Output the [x, y] coordinate of the center of the cell containing the given text.  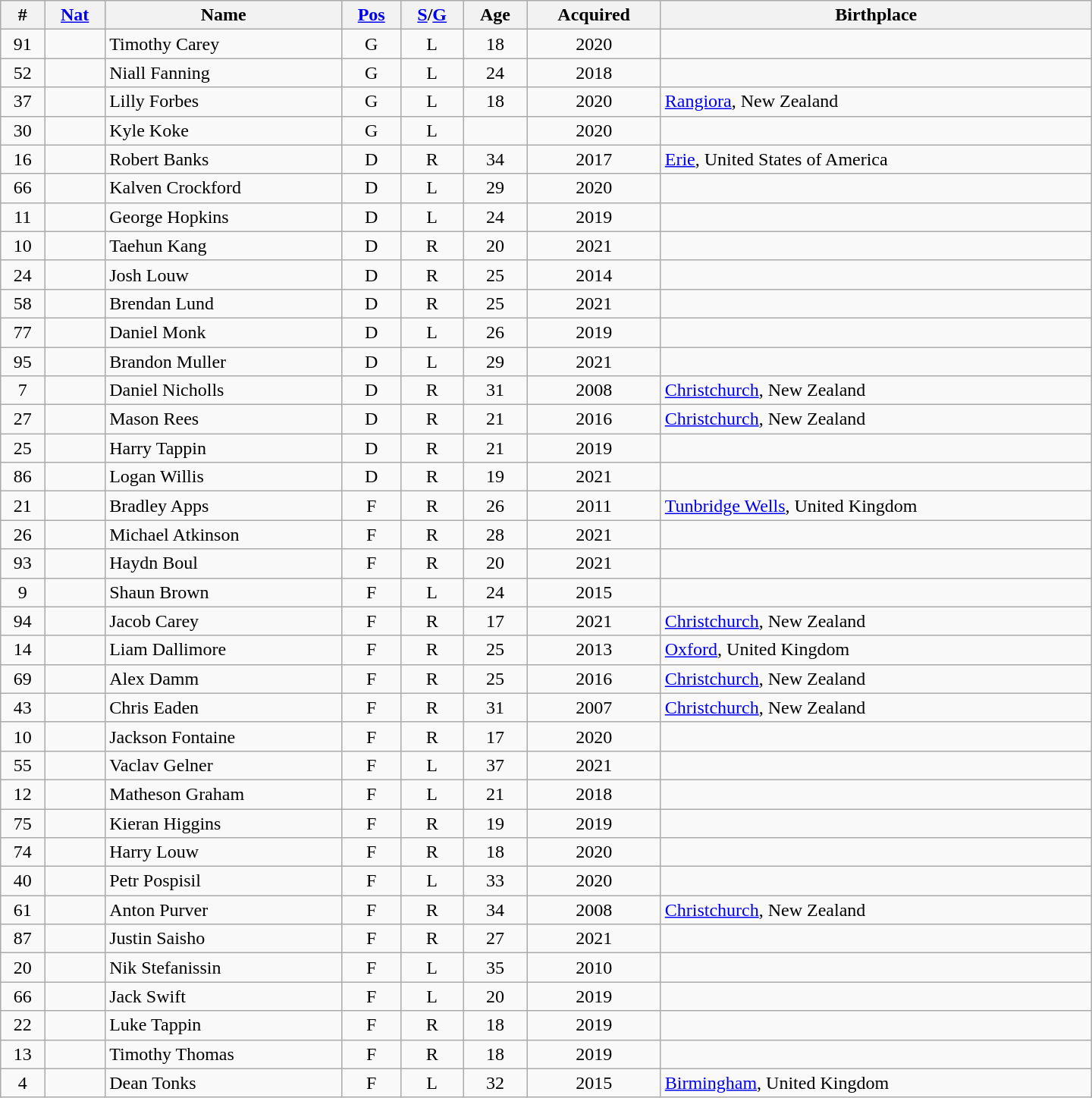
13 [23, 1054]
12 [23, 794]
87 [23, 939]
George Hopkins [224, 217]
Daniel Nicholls [224, 391]
94 [23, 621]
Vaclav Gelner [224, 765]
2017 [594, 159]
Nat [75, 15]
86 [23, 477]
Lilly Forbes [224, 102]
Acquired [594, 15]
2010 [594, 968]
Brendan Lund [224, 303]
32 [495, 1083]
Justin Saisho [224, 939]
55 [23, 765]
4 [23, 1083]
Timothy Carey [224, 44]
Shaun Brown [224, 592]
61 [23, 910]
75 [23, 823]
Niall Fanning [224, 73]
33 [495, 881]
Rangiora, New Zealand [876, 102]
2013 [594, 650]
Birthplace [876, 15]
Taehun Kang [224, 246]
Nik Stefanissin [224, 968]
11 [23, 217]
28 [495, 535]
# [23, 15]
Robert Banks [224, 159]
Jack Swift [224, 996]
Jacob Carey [224, 621]
Michael Atkinson [224, 535]
Chris Eaden [224, 707]
Harry Tappin [224, 448]
Kalven Crockford [224, 188]
16 [23, 159]
Liam Dallimore [224, 650]
Haydn Boul [224, 563]
Oxford, United Kingdom [876, 650]
Bradley Apps [224, 506]
Luke Tappin [224, 1025]
Brandon Muller [224, 362]
Mason Rees [224, 419]
9 [23, 592]
Tunbridge Wells, United Kingdom [876, 506]
Petr Pospisil [224, 881]
Dean Tonks [224, 1083]
Jackson Fontaine [224, 736]
S/G [432, 15]
2011 [594, 506]
Josh Louw [224, 274]
74 [23, 852]
52 [23, 73]
91 [23, 44]
Erie, United States of America [876, 159]
14 [23, 650]
Name [224, 15]
35 [495, 968]
Birmingham, United Kingdom [876, 1083]
Pos [372, 15]
Kyle Koke [224, 130]
Matheson Graham [224, 794]
22 [23, 1025]
2014 [594, 274]
2007 [594, 707]
95 [23, 362]
Daniel Monk [224, 332]
43 [23, 707]
40 [23, 881]
30 [23, 130]
93 [23, 563]
Timothy Thomas [224, 1054]
Kieran Higgins [224, 823]
58 [23, 303]
Age [495, 15]
7 [23, 391]
Anton Purver [224, 910]
Alex Damm [224, 679]
Harry Louw [224, 852]
69 [23, 679]
Logan Willis [224, 477]
77 [23, 332]
